Search for the cell housing the specified text and yield its [x, y] center coordinate. 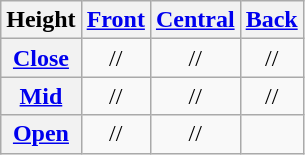
Mid [41, 96]
Back [272, 20]
Open [41, 134]
Central [195, 20]
Close [41, 58]
Front [116, 20]
Height [41, 20]
